Find where the given text appears and provide that cell's center as (x, y) coordinate. 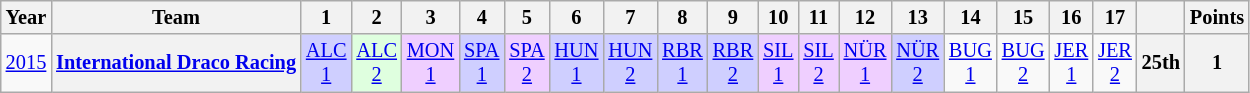
Points (1217, 17)
JER2 (1115, 63)
NÜR1 (866, 63)
SIL1 (778, 63)
2015 (26, 63)
6 (577, 17)
2 (376, 17)
13 (918, 17)
8 (682, 17)
9 (733, 17)
10 (778, 17)
3 (430, 17)
7 (630, 17)
SIL2 (818, 63)
Team (176, 17)
ALC2 (376, 63)
17 (1115, 17)
JER1 (1071, 63)
International Draco Racing (176, 63)
HUN2 (630, 63)
4 (482, 17)
MON1 (430, 63)
15 (1024, 17)
5 (526, 17)
11 (818, 17)
SPA1 (482, 63)
HUN1 (577, 63)
16 (1071, 17)
BUG1 (970, 63)
25th (1161, 63)
SPA2 (526, 63)
ALC1 (326, 63)
RBR2 (733, 63)
Year (26, 17)
RBR1 (682, 63)
BUG2 (1024, 63)
12 (866, 17)
NÜR2 (918, 63)
14 (970, 17)
